Locate the cell with the specified text and output its [x, y] center coordinate. 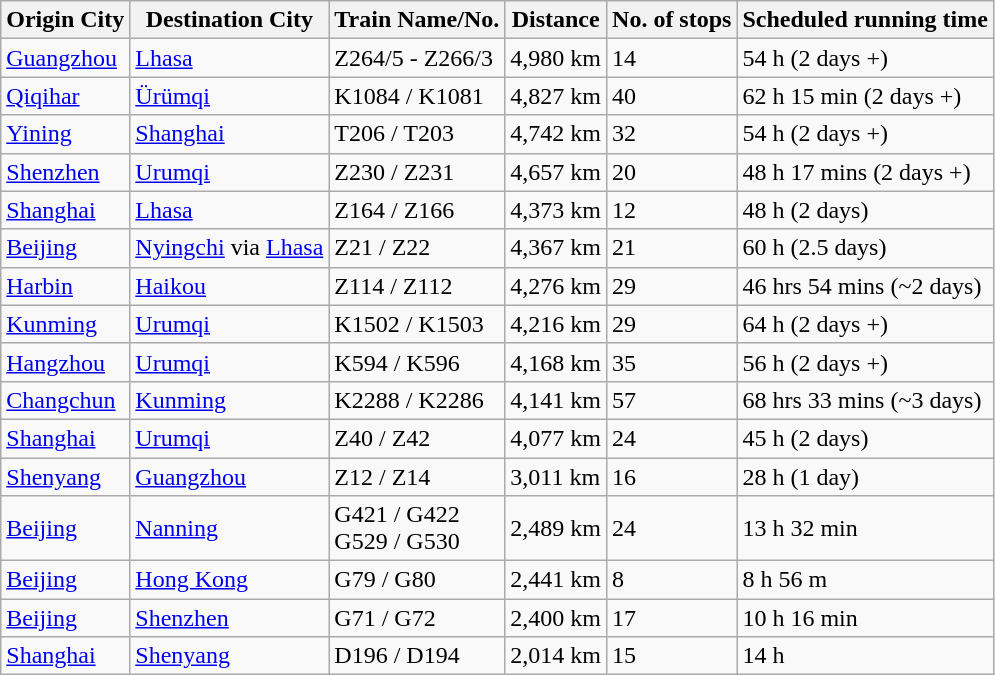
60 h (2.5 days) [865, 248]
4,980 km [556, 58]
10 h 16 min [865, 618]
Nyingchi via Lhasa [230, 248]
2,014 km [556, 656]
K1084 / K1081 [417, 96]
Yining [66, 134]
4,168 km [556, 362]
4,276 km [556, 286]
4,657 km [556, 172]
4,141 km [556, 400]
Z230 / Z231 [417, 172]
56 h (2 days +) [865, 362]
4,742 km [556, 134]
4,216 km [556, 324]
28 h (1 day) [865, 477]
Hong Kong [230, 580]
K594 / K596 [417, 362]
Scheduled running time [865, 20]
16 [672, 477]
Nanning [230, 528]
8 [672, 580]
62 h 15 min (2 days +) [865, 96]
32 [672, 134]
48 h (2 days) [865, 210]
G71 / G72 [417, 618]
G421 / G422G529 / G530 [417, 528]
68 hrs 33 mins (~3 days) [865, 400]
T206 / T203 [417, 134]
Harbin [66, 286]
Train Name/No. [417, 20]
13 h 32 min [865, 528]
35 [672, 362]
3,011 km [556, 477]
4,827 km [556, 96]
Z21 / Z22 [417, 248]
8 h 56 m [865, 580]
Z114 / Z112 [417, 286]
G79 / G80 [417, 580]
21 [672, 248]
15 [672, 656]
20 [672, 172]
64 h (2 days +) [865, 324]
K1502 / K1503 [417, 324]
12 [672, 210]
Hangzhou [66, 362]
2,400 km [556, 618]
Z40 / Z42 [417, 438]
46 hrs 54 mins (~2 days) [865, 286]
Ürümqi [230, 96]
48 h 17 mins (2 days +) [865, 172]
K2288 / K2286 [417, 400]
No. of stops [672, 20]
Distance [556, 20]
Origin City [66, 20]
Changchun [66, 400]
Z164 / Z166 [417, 210]
17 [672, 618]
4,077 km [556, 438]
40 [672, 96]
4,367 km [556, 248]
Z264/5 - Z266/3 [417, 58]
57 [672, 400]
14 [672, 58]
4,373 km [556, 210]
D196 / D194 [417, 656]
Haikou [230, 286]
2,441 km [556, 580]
Destination City [230, 20]
14 h [865, 656]
45 h (2 days) [865, 438]
Z12 / Z14 [417, 477]
2,489 km [556, 528]
Qiqihar [66, 96]
